Return the [x, y] coordinate for the center point of the cell that contains the specified text.  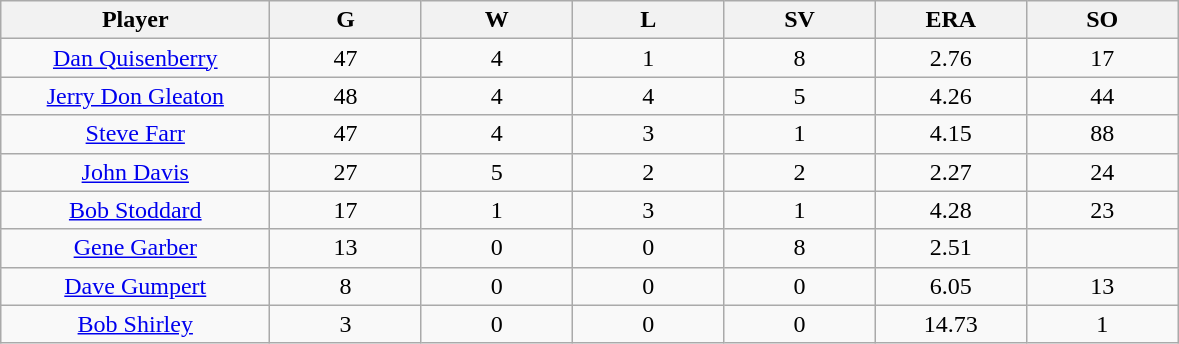
24 [1102, 172]
Bob Stoddard [136, 210]
14.73 [950, 324]
6.05 [950, 286]
23 [1102, 210]
27 [346, 172]
SV [800, 20]
ERA [950, 20]
4.28 [950, 210]
Jerry Don Gleaton [136, 96]
44 [1102, 96]
G [346, 20]
Player [136, 20]
John Davis [136, 172]
4.15 [950, 134]
2.76 [950, 58]
2.51 [950, 248]
Gene Garber [136, 248]
4.26 [950, 96]
88 [1102, 134]
Dave Gumpert [136, 286]
Bob Shirley [136, 324]
L [648, 20]
W [496, 20]
2.27 [950, 172]
SO [1102, 20]
Dan Quisenberry [136, 58]
Steve Farr [136, 134]
48 [346, 96]
